Determine the [X, Y] coordinate at the center of the cell enclosing the given text.  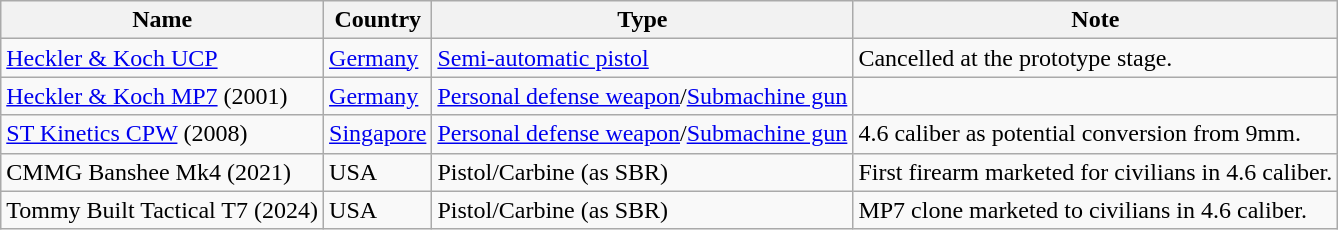
CMMG Banshee Mk4 (2021) [162, 172]
Heckler & Koch MP7 (2001) [162, 96]
Country [378, 20]
Heckler & Koch UCP [162, 58]
First firearm marketed for civilians in 4.6 caliber. [1096, 172]
ST Kinetics CPW (2008) [162, 134]
4.6 caliber as potential conversion from 9mm. [1096, 134]
Name [162, 20]
Singapore [378, 134]
Tommy Built Tactical T7 (2024) [162, 210]
MP7 clone marketed to civilians in 4.6 caliber. [1096, 210]
Note [1096, 20]
Cancelled at the prototype stage. [1096, 58]
Semi-automatic pistol [642, 58]
Type [642, 20]
